Scan for the cell matching the given text and deliver its (X, Y) coordinate at center. 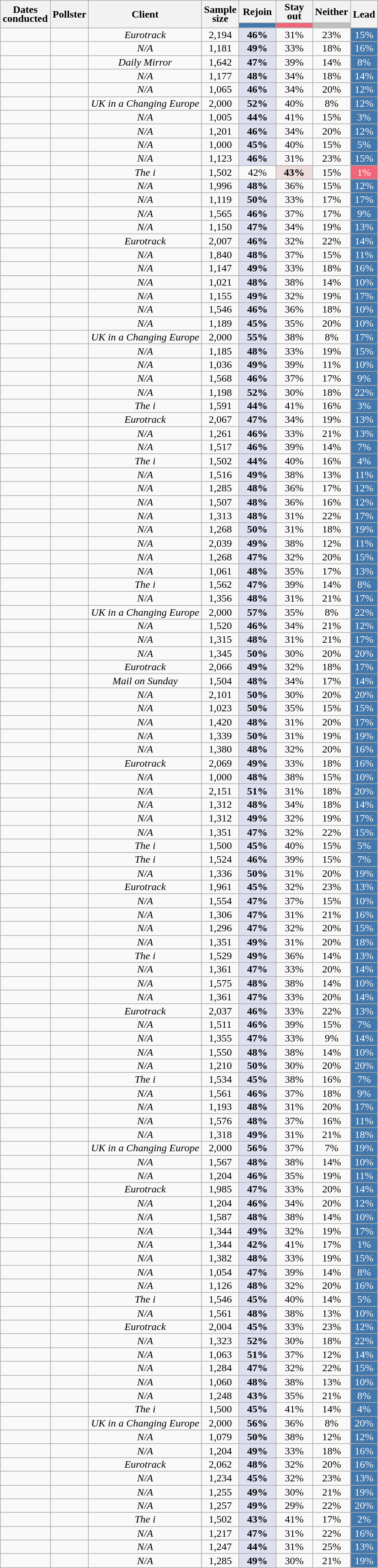
57% (257, 612)
1,060 (220, 1382)
2% (364, 1520)
1,181 (220, 48)
1,840 (220, 255)
1,323 (220, 1341)
1,147 (220, 268)
1,565 (220, 214)
1,534 (220, 1080)
2,069 (220, 763)
1,567 (220, 1162)
2,004 (220, 1327)
1,119 (220, 200)
29% (294, 1506)
2,101 (220, 695)
1,380 (220, 749)
55% (257, 337)
1,036 (220, 364)
1,150 (220, 227)
1,554 (220, 901)
Neither (332, 12)
2,151 (220, 791)
2,037 (220, 1011)
1,005 (220, 117)
1,985 (220, 1189)
Datesconducted (25, 14)
1,336 (220, 873)
Lead (364, 14)
1,420 (220, 722)
1,591 (220, 406)
1,210 (220, 1066)
1,126 (220, 1286)
1,996 (220, 186)
2,066 (220, 667)
Rejoin (257, 12)
1,529 (220, 956)
1,065 (220, 90)
1,568 (220, 378)
1,517 (220, 447)
1,507 (220, 502)
2,007 (220, 241)
1,193 (220, 1107)
1,247 (220, 1547)
1,315 (220, 640)
Daily Mirror (145, 62)
1,123 (220, 158)
1,079 (220, 1437)
1,339 (220, 736)
1,021 (220, 282)
1,318 (220, 1135)
1,189 (220, 323)
1,155 (220, 296)
1,257 (220, 1506)
1,356 (220, 598)
1,355 (220, 1038)
Samplesize (220, 14)
1,511 (220, 1024)
Mail on Sunday (145, 681)
Stay out (294, 12)
1,306 (220, 915)
2,062 (220, 1464)
1,198 (220, 392)
1,061 (220, 571)
1,576 (220, 1121)
Pollster (69, 14)
1,261 (220, 433)
25% (332, 1547)
2,194 (220, 35)
1,550 (220, 1052)
1,177 (220, 76)
1,296 (220, 928)
1,255 (220, 1492)
1,023 (220, 708)
1,562 (220, 584)
1,382 (220, 1258)
1,587 (220, 1217)
1,642 (220, 62)
1,516 (220, 475)
1,961 (220, 887)
1,248 (220, 1396)
1,575 (220, 983)
1,284 (220, 1368)
2,067 (220, 420)
1,520 (220, 626)
1,185 (220, 351)
1,063 (220, 1354)
Client (145, 14)
1,217 (220, 1533)
1,234 (220, 1478)
1,524 (220, 860)
2,039 (220, 543)
1,504 (220, 681)
1,054 (220, 1272)
1,201 (220, 131)
1,313 (220, 516)
1,345 (220, 653)
